Identify which cell holds the provided text, then report its [x, y] central coordinate. 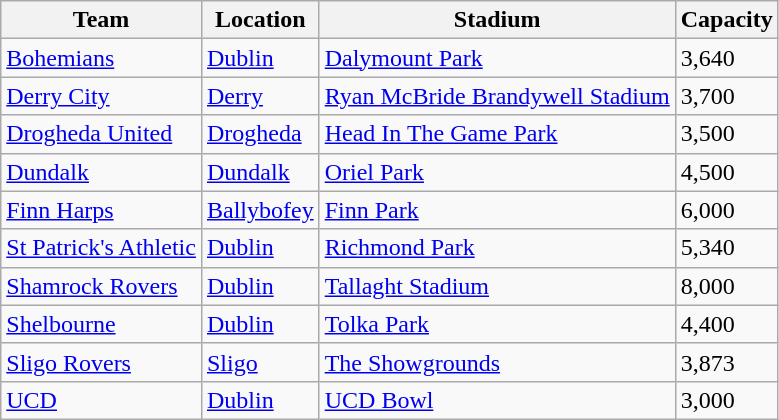
4,400 [726, 324]
Drogheda United [102, 134]
Shamrock Rovers [102, 286]
The Showgrounds [497, 362]
Oriel Park [497, 172]
Shelbourne [102, 324]
Finn Park [497, 210]
Drogheda [260, 134]
Sligo [260, 362]
8,000 [726, 286]
6,000 [726, 210]
Tolka Park [497, 324]
Bohemians [102, 58]
Tallaght Stadium [497, 286]
Ryan McBride Brandywell Stadium [497, 96]
Location [260, 20]
St Patrick's Athletic [102, 248]
3,640 [726, 58]
Derry City [102, 96]
UCD [102, 400]
3,873 [726, 362]
Ballybofey [260, 210]
3,500 [726, 134]
Richmond Park [497, 248]
3,700 [726, 96]
Sligo Rovers [102, 362]
Finn Harps [102, 210]
Team [102, 20]
3,000 [726, 400]
UCD Bowl [497, 400]
Capacity [726, 20]
4,500 [726, 172]
Dalymount Park [497, 58]
Derry [260, 96]
Stadium [497, 20]
Head In The Game Park [497, 134]
5,340 [726, 248]
